Return the [x, y] coordinate for the center point of the cell that contains the specified text.  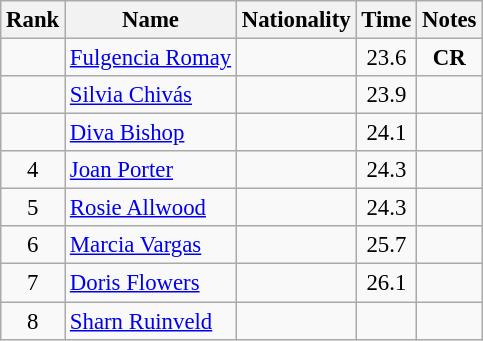
5 [33, 208]
Rank [33, 20]
Diva Bishop [151, 133]
23.6 [386, 58]
Notes [450, 20]
Rosie Allwood [151, 208]
Nationality [296, 20]
23.9 [386, 95]
8 [33, 321]
Joan Porter [151, 170]
Doris Flowers [151, 283]
CR [450, 58]
7 [33, 283]
6 [33, 245]
24.1 [386, 133]
Marcia Vargas [151, 245]
4 [33, 170]
Name [151, 20]
25.7 [386, 245]
Time [386, 20]
26.1 [386, 283]
Fulgencia Romay [151, 58]
Sharn Ruinveld [151, 321]
Silvia Chivás [151, 95]
